Pinpoint the cell where the given text exists, returning its [X, Y] midpoint coordinate. 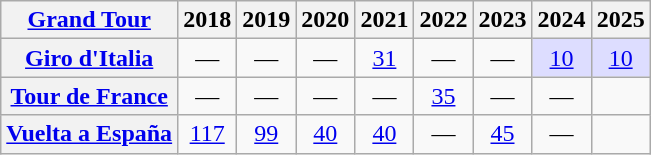
2023 [502, 20]
45 [502, 134]
2025 [620, 20]
2019 [266, 20]
31 [384, 58]
99 [266, 134]
Grand Tour [90, 20]
2020 [326, 20]
2021 [384, 20]
2024 [562, 20]
Tour de France [90, 96]
2018 [208, 20]
Giro d'Italia [90, 58]
117 [208, 134]
35 [444, 96]
2022 [444, 20]
Vuelta a España [90, 134]
